Find where the given text appears and provide that cell's center as (X, Y) coordinate. 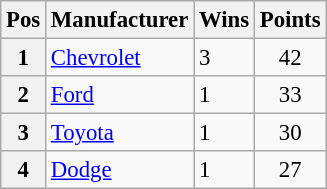
Ford (120, 95)
42 (290, 58)
2 (24, 95)
30 (290, 133)
Wins (224, 20)
Manufacturer (120, 20)
Dodge (120, 170)
Pos (24, 20)
Chevrolet (120, 58)
Toyota (120, 133)
Points (290, 20)
33 (290, 95)
27 (290, 170)
4 (24, 170)
